Extract the (X, Y) coordinate from the center of the cell holding the provided text.  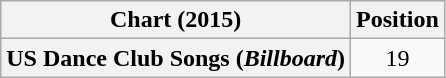
19 (398, 58)
US Dance Club Songs (Billboard) (176, 58)
Chart (2015) (176, 20)
Position (398, 20)
